Return [x, y] of the center of cell containing provided text 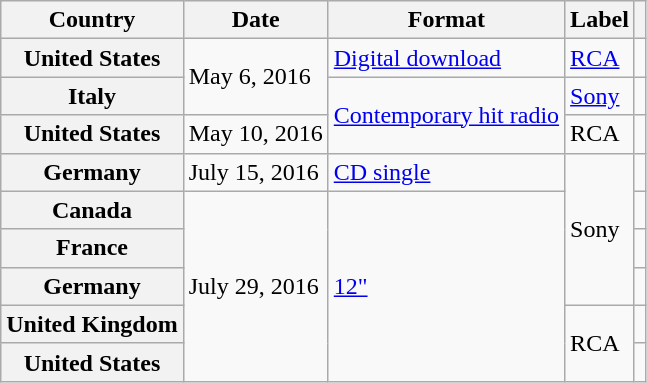
May 6, 2016 [256, 77]
Country [92, 20]
Format [446, 20]
Canada [92, 210]
CD single [446, 172]
Label [600, 20]
Date [256, 20]
July 15, 2016 [256, 172]
Italy [92, 96]
July 29, 2016 [256, 286]
France [92, 248]
Digital download [446, 58]
United Kingdom [92, 324]
12" [446, 286]
May 10, 2016 [256, 134]
Contemporary hit radio [446, 115]
